Find where the given text appears and provide that cell's center as (x, y) coordinate. 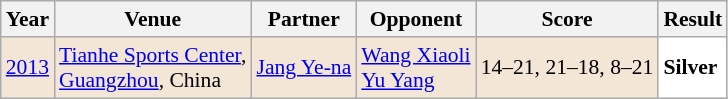
2013 (28, 68)
Year (28, 19)
14–21, 21–18, 8–21 (568, 68)
Wang Xiaoli Yu Yang (416, 68)
Jang Ye-na (304, 68)
Opponent (416, 19)
Result (692, 19)
Silver (692, 68)
Tianhe Sports Center,Guangzhou, China (152, 68)
Venue (152, 19)
Partner (304, 19)
Score (568, 19)
